From the cell containing the given text, extract its center point as [x, y] coordinate. 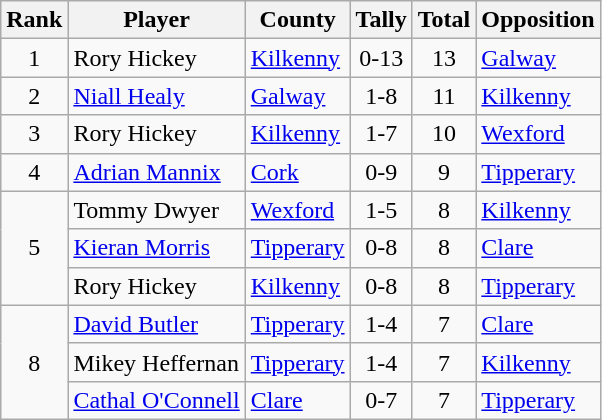
4 [34, 172]
David Butler [156, 324]
Niall Healy [156, 96]
Kieran Morris [156, 248]
10 [444, 134]
5 [34, 248]
1-5 [381, 210]
Rank [34, 20]
9 [444, 172]
3 [34, 134]
1-8 [381, 96]
1 [34, 58]
0-7 [381, 400]
County [298, 20]
13 [444, 58]
11 [444, 96]
Tally [381, 20]
Opposition [538, 20]
Cork [298, 172]
Total [444, 20]
0-13 [381, 58]
Tommy Dwyer [156, 210]
Player [156, 20]
0-9 [381, 172]
2 [34, 96]
Adrian Mannix [156, 172]
Mikey Heffernan [156, 362]
1-7 [381, 134]
Cathal O'Connell [156, 400]
